Pinpoint the cell where the given text exists, returning its (X, Y) midpoint coordinate. 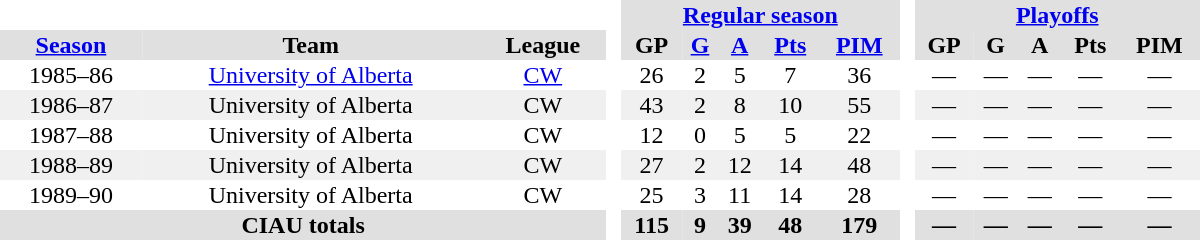
8 (740, 105)
11 (740, 195)
Playoffs (1057, 15)
1989–90 (71, 195)
28 (860, 195)
39 (740, 225)
115 (652, 225)
League (542, 45)
Team (311, 45)
Regular season (760, 15)
CIAU totals (303, 225)
22 (860, 135)
Season (71, 45)
1985–86 (71, 75)
1987–88 (71, 135)
43 (652, 105)
7 (790, 75)
9 (700, 225)
55 (860, 105)
36 (860, 75)
26 (652, 75)
179 (860, 225)
1986–87 (71, 105)
27 (652, 165)
1988–89 (71, 165)
10 (790, 105)
25 (652, 195)
0 (700, 135)
3 (700, 195)
